From the cell containing the given text, extract its center point as [x, y] coordinate. 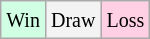
Loss [126, 20]
Win [24, 20]
Draw [72, 20]
